Provide the (X, Y) coordinate of the cell's center where the given text is located.  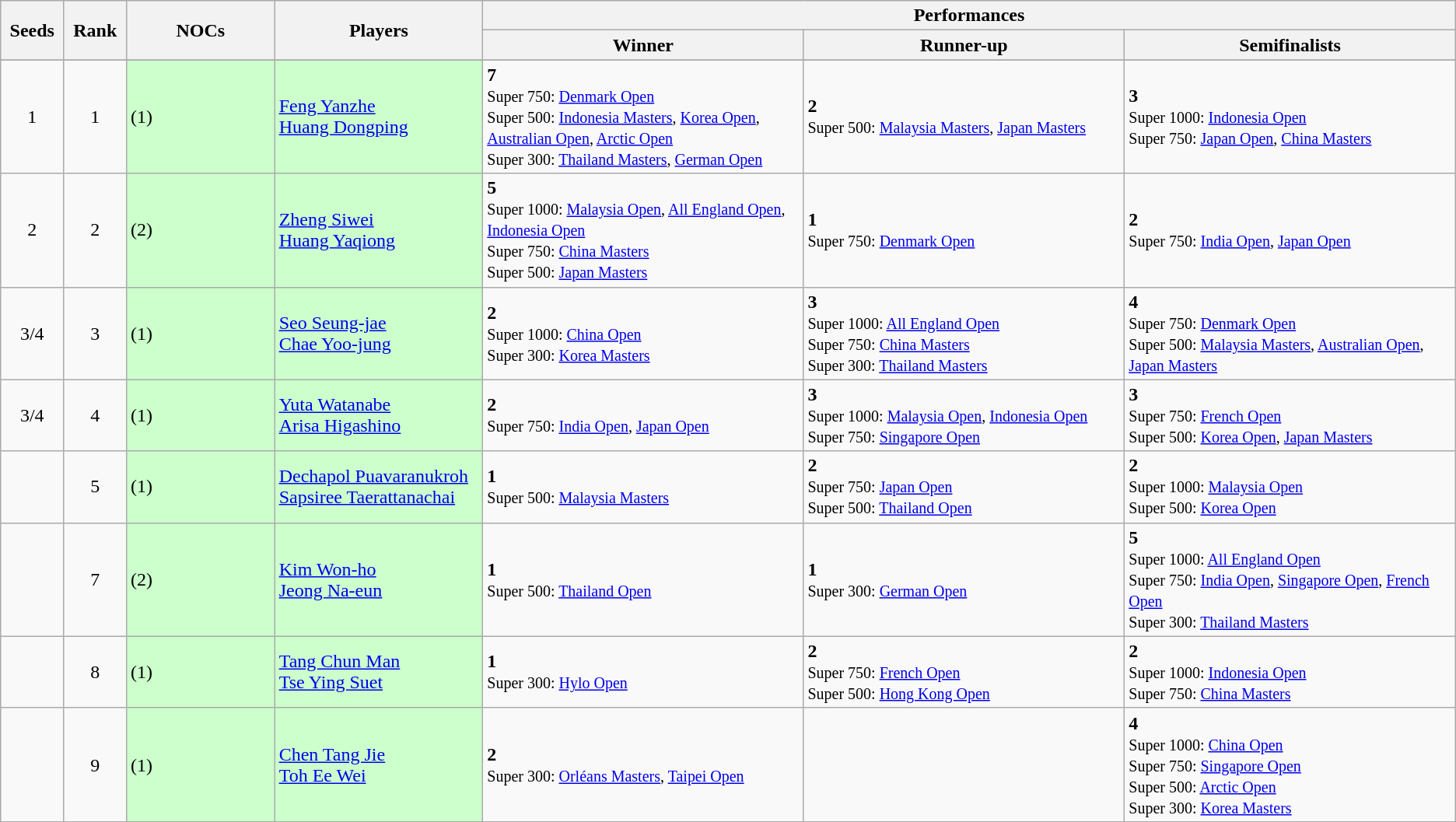
1Super 750: Denmark Open (964, 230)
7 (95, 579)
Performances (969, 16)
Rank (95, 30)
1Super 500: Thailand Open (643, 579)
Seeds (33, 30)
Feng YanzheHuang Dongping (379, 117)
2Super 750: French OpenSuper 500: Hong Kong Open (964, 672)
1Super 300: Hylo Open (643, 672)
3Super 1000: Malaysia Open, Indonesia OpenSuper 750: Singapore Open (964, 415)
4 (95, 415)
Players (379, 30)
Kim Won-hoJeong Na-eun (379, 579)
1Super 500: Malaysia Masters (643, 487)
8 (95, 672)
Runner-up (964, 45)
3 (95, 333)
5Super 1000: All England OpenSuper 750: India Open, Singapore Open, French OpenSuper 300: Thailand Masters (1290, 579)
2Super 300: Orléans Masters, Taipei Open (643, 764)
2Super 750: Japan OpenSuper 500: Thailand Open (964, 487)
3Super 1000: All England OpenSuper 750: China MastersSuper 300: Thailand Masters (964, 333)
Tang Chun ManTse Ying Suet (379, 672)
Winner (643, 45)
2Super 500: Malaysia Masters, Japan Masters (964, 117)
2Super 1000: China OpenSuper 300: Korea Masters (643, 333)
Zheng SiweiHuang Yaqiong (379, 230)
7Super 750: Denmark OpenSuper 500: Indonesia Masters, Korea Open, Australian Open, Arctic OpenSuper 300: Thailand Masters, German Open (643, 117)
Seo Seung-jaeChae Yoo-jung (379, 333)
1Super 300: German Open (964, 579)
2Super 1000: Malaysia OpenSuper 500: Korea Open (1290, 487)
4Super 750: Denmark OpenSuper 500: Malaysia Masters, Australian Open, Japan Masters (1290, 333)
3Super 1000: Indonesia OpenSuper 750: Japan Open, China Masters (1290, 117)
4Super 1000: China OpenSuper 750: Singapore OpenSuper 500: Arctic OpenSuper 300: Korea Masters (1290, 764)
Dechapol PuavaranukrohSapsiree Taerattanachai (379, 487)
5 (95, 487)
9 (95, 764)
Yuta WatanabeArisa Higashino (379, 415)
Chen Tang JieToh Ee Wei (379, 764)
5Super 1000: Malaysia Open, All England Open, Indonesia OpenSuper 750: China MastersSuper 500: Japan Masters (643, 230)
2Super 1000: Indonesia OpenSuper 750: China Masters (1290, 672)
3Super 750: French OpenSuper 500: Korea Open, Japan Masters (1290, 415)
NOCs (201, 30)
Semifinalists (1290, 45)
